Scan for the cell matching the given text and deliver its [X, Y] coordinate at center. 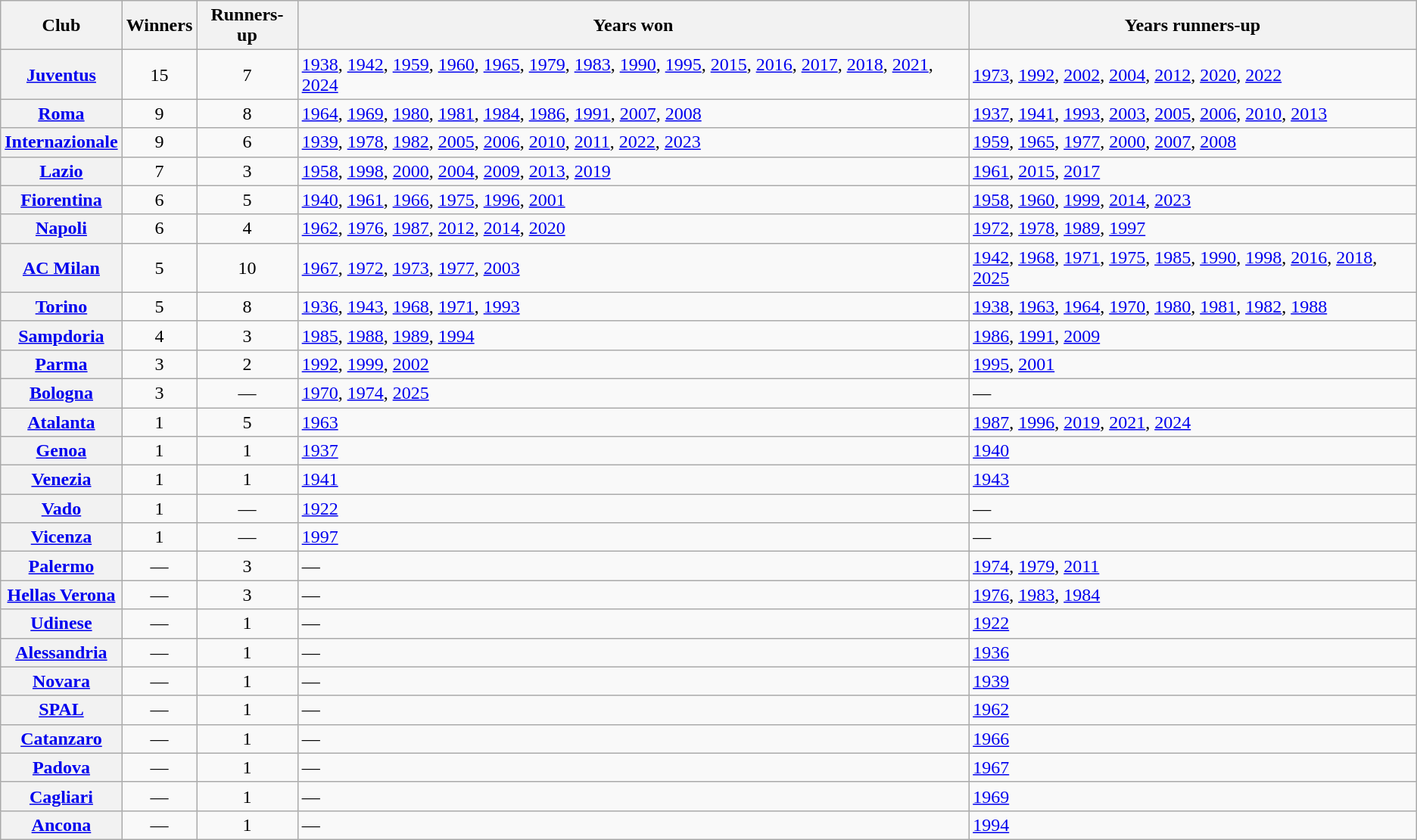
1940 [1193, 451]
Winners [159, 26]
Novara [61, 681]
1995, 2001 [1193, 364]
Years runners-up [1193, 26]
1940, 1961, 1966, 1975, 1996, 2001 [633, 200]
1969 [1193, 796]
1997 [633, 537]
1959, 1965, 1977, 2000, 2007, 2008 [1193, 142]
Years won [633, 26]
1992, 1999, 2002 [633, 364]
Alessandria [61, 652]
1967 [1193, 767]
Torino [61, 306]
Napoli [61, 229]
1966 [1193, 739]
Atalanta [61, 422]
Venezia [61, 480]
1937 [633, 451]
2 [247, 364]
1943 [1193, 480]
10 [247, 268]
Runners-up [247, 26]
1938, 1963, 1964, 1970, 1980, 1981, 1982, 1988 [1193, 306]
1970, 1974, 2025 [633, 393]
AC Milan [61, 268]
Vicenza [61, 537]
1936 [1193, 652]
Juventus [61, 74]
Fiorentina [61, 200]
Padova [61, 767]
1987, 1996, 2019, 2021, 2024 [1193, 422]
1972, 1978, 1989, 1997 [1193, 229]
1976, 1983, 1984 [1193, 595]
Bologna [61, 393]
1942, 1968, 1971, 1975, 1985, 1990, 1998, 2016, 2018, 2025 [1193, 268]
Hellas Verona [61, 595]
Club [61, 26]
1986, 1991, 2009 [1193, 335]
1963 [633, 422]
1936, 1943, 1968, 1971, 1993 [633, 306]
1938, 1942, 1959, 1960, 1965, 1979, 1983, 1990, 1995, 2015, 2016, 2017, 2018, 2021, 2024 [633, 74]
Lazio [61, 171]
Palermo [61, 566]
Cagliari [61, 796]
1964, 1969, 1980, 1981, 1984, 1986, 1991, 2007, 2008 [633, 114]
Parma [61, 364]
1958, 1960, 1999, 2014, 2023 [1193, 200]
Sampdoria [61, 335]
1974, 1979, 2011 [1193, 566]
Udinese [61, 624]
Roma [61, 114]
Genoa [61, 451]
1941 [633, 480]
1939, 1978, 1982, 2005, 2006, 2010, 2011, 2022, 2023 [633, 142]
1939 [1193, 681]
15 [159, 74]
1937, 1941, 1993, 2003, 2005, 2006, 2010, 2013 [1193, 114]
1973, 1992, 2002, 2004, 2012, 2020, 2022 [1193, 74]
1994 [1193, 825]
Ancona [61, 825]
1967, 1972, 1973, 1977, 2003 [633, 268]
Vado [61, 509]
1962, 1976, 1987, 2012, 2014, 2020 [633, 229]
Internazionale [61, 142]
SPAL [61, 710]
Catanzaro [61, 739]
1985, 1988, 1989, 1994 [633, 335]
1962 [1193, 710]
1961, 2015, 2017 [1193, 171]
1958, 1998, 2000, 2004, 2009, 2013, 2019 [633, 171]
